Return the (x, y) coordinate for the center point of the cell that contains the specified text.  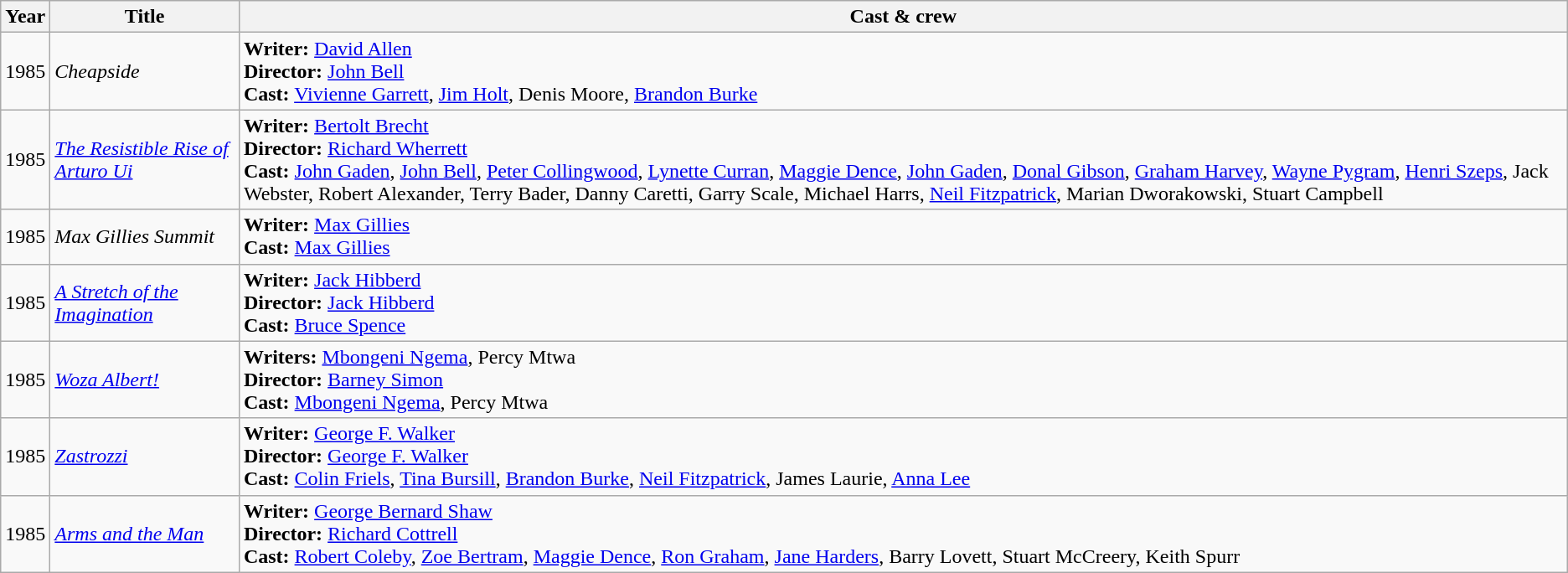
Writer: Jack HibberdDirector: Jack HibberdCast: Bruce Spence (903, 302)
Writer: David AllenDirector: John BellCast: Vivienne Garrett, Jim Holt, Denis Moore, Brandon Burke (903, 71)
Arms and the Man (145, 534)
Cast & crew (903, 17)
Cheapside (145, 71)
Year (25, 17)
Writer: George F. Walker Director: George F. WalkerCast: Colin Friels, Tina Bursill, Brandon Burke, Neil Fitzpatrick, James Laurie, Anna Lee (903, 457)
Zastrozzi (145, 457)
Writers: Mbongeni Ngema, Percy MtwaDirector: Barney SimonCast: Mbongeni Ngema, Percy Mtwa (903, 379)
A Stretch of the Imagination (145, 302)
Writer: Max GilliesCast: Max Gillies (903, 236)
Max Gillies Summit (145, 236)
Title (145, 17)
Woza Albert! (145, 379)
The Resistible Rise of Arturo Ui (145, 159)
